Detect which cell encompasses the target text, then output its (x, y) center coordinate. 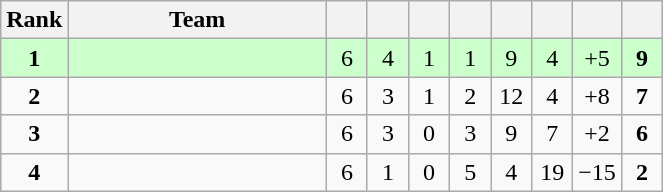
+2 (598, 134)
+5 (598, 58)
Team (198, 20)
19 (552, 172)
−15 (598, 172)
12 (512, 96)
+8 (598, 96)
Rank (34, 20)
5 (470, 172)
